Search for the cell housing the specified text and yield its (x, y) center coordinate. 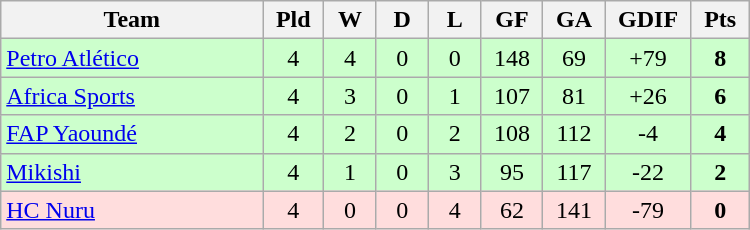
62 (512, 210)
+79 (648, 58)
112 (574, 134)
8 (720, 58)
141 (574, 210)
81 (574, 96)
69 (574, 58)
Mikishi (132, 172)
108 (512, 134)
Pts (720, 20)
6 (720, 96)
HC Nuru (132, 210)
D (402, 20)
-22 (648, 172)
Pld (294, 20)
95 (512, 172)
Africa Sports (132, 96)
GDIF (648, 20)
GF (512, 20)
+26 (648, 96)
-4 (648, 134)
Petro Atlético (132, 58)
148 (512, 58)
L (454, 20)
-79 (648, 210)
GA (574, 20)
Team (132, 20)
117 (574, 172)
W (350, 20)
107 (512, 96)
FAP Yaoundé (132, 134)
